Search for the cell housing the specified text and yield its [X, Y] center coordinate. 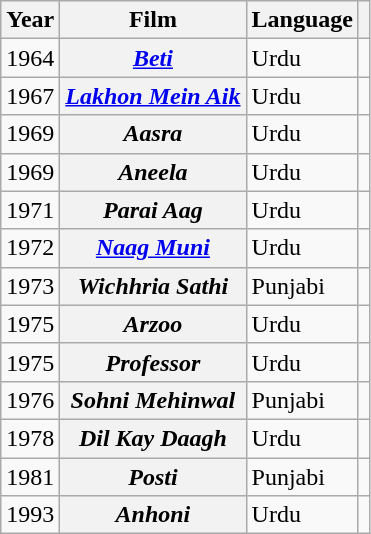
Posti [153, 477]
1978 [30, 438]
Year [30, 20]
1967 [30, 96]
Lakhon Mein Aik [153, 96]
Beti [153, 58]
Aneela [153, 172]
1971 [30, 210]
1993 [30, 515]
Anhoni [153, 515]
Sohni Mehinwal [153, 400]
Aasra [153, 134]
1973 [30, 286]
Parai Aag [153, 210]
Professor [153, 362]
Naag Muni [153, 248]
1981 [30, 477]
1976 [30, 400]
Film [153, 20]
Arzoo [153, 324]
1964 [30, 58]
Wichhria Sathi [153, 286]
Language [302, 20]
1972 [30, 248]
Dil Kay Daagh [153, 438]
